Scan for the cell matching the given text and deliver its (X, Y) coordinate at center. 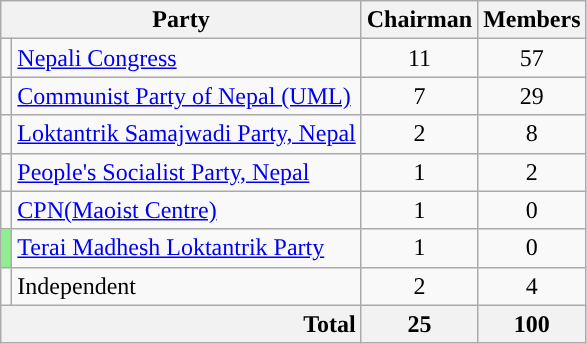
29 (532, 96)
11 (419, 58)
4 (532, 286)
Party (181, 20)
Members (532, 20)
Communist Party of Nepal (UML) (186, 96)
7 (419, 96)
Loktantrik Samajwadi Party, Nepal (186, 134)
8 (532, 134)
Terai Madhesh Loktantrik Party (186, 248)
Total (181, 324)
25 (419, 324)
People's Socialist Party, Nepal (186, 172)
100 (532, 324)
CPN(Maoist Centre) (186, 210)
Nepali Congress (186, 58)
57 (532, 58)
Independent (186, 286)
Chairman (419, 20)
